Identify which cell holds the provided text, then report its (x, y) central coordinate. 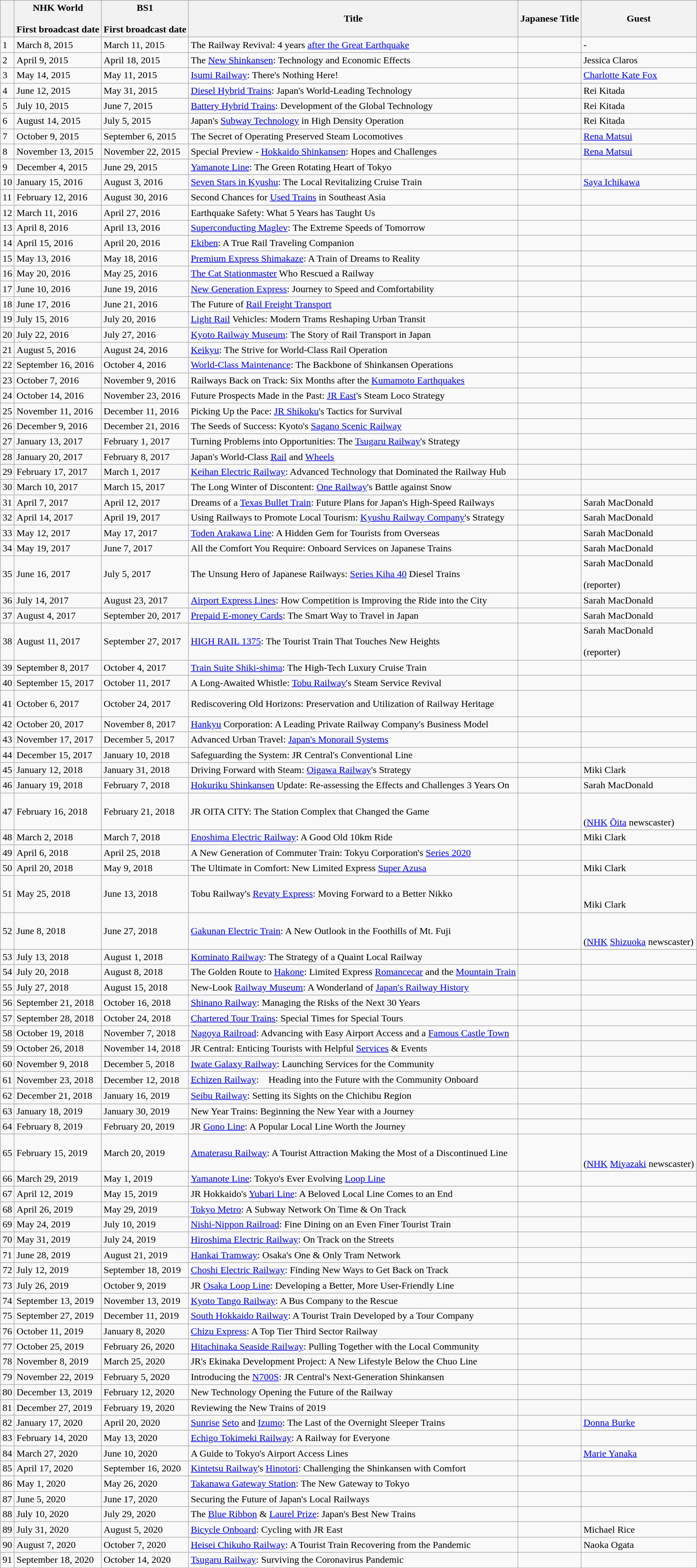
January 20, 2017 (58, 456)
(NHK Ōita newscaster) (639, 811)
The Unsung Hero of Japanese Railways: Series Kiha 40 Diesel Trains (353, 574)
January 18, 2019 (58, 1111)
November 13, 2015 (58, 151)
March 11, 2015 (145, 45)
NHK WorldFirst broadcast date (58, 19)
August 24, 2016 (145, 350)
Sunrise Seto and Izumo: The Last of the Overnight Sleeper Trains (353, 1423)
Echigo Tokimeki Railway: A Railway for Everyone (353, 1438)
March 2, 2018 (58, 837)
April 15, 2016 (58, 243)
Future Prospects Made in the Past: JR East's Steam Loco Strategy (353, 396)
April 6, 2018 (58, 853)
31 (7, 502)
April 25, 2018 (145, 853)
August 5, 2020 (145, 1530)
48 (7, 837)
June 27, 2018 (145, 931)
February 8, 2017 (145, 456)
June 16, 2017 (58, 574)
January 31, 2018 (145, 770)
Keihan Electric Railway: Advanced Technology that Dominated the Railway Hub (353, 472)
December 12, 2018 (145, 1080)
August 4, 2017 (58, 615)
51 (7, 894)
8 (7, 151)
73 (7, 1285)
May 20, 2016 (58, 274)
September 8, 2017 (58, 668)
February 26, 2020 (145, 1346)
Driving Forward with Steam: Oigawa Railway's Strategy (353, 770)
November 9, 2018 (58, 1064)
26 (7, 426)
16 (7, 274)
October 9, 2015 (58, 136)
32 (7, 518)
August 30, 2016 (145, 197)
November 7, 2018 (145, 1033)
New Technology Opening the Future of the Railway (353, 1392)
February 16, 2018 (58, 811)
December 5, 2018 (145, 1064)
April 20, 2016 (145, 243)
Hankai Tramway: Osaka's One & Only Tram Network (353, 1255)
77 (7, 1346)
72 (7, 1270)
November 9, 2016 (145, 380)
20 (7, 335)
Light Rail Vehicles: Modern Trams Reshaping Urban Transit (353, 319)
October 9, 2019 (145, 1285)
June 10, 2020 (145, 1453)
47 (7, 811)
March 29, 2019 (58, 1179)
15 (7, 258)
Train Suite Shiki-shima: The High-Tech Luxury Cruise Train (353, 668)
March 25, 2020 (145, 1362)
Airport Express Lines: How Competition is Improving the Ride into the City (353, 600)
59 (7, 1048)
Amaterasu Railway: A Tourist Attraction Making the Most of a Discontinued Line (353, 1152)
Special Preview - Hokkaido Shinkansen: Hopes and Challenges (353, 151)
March 8, 2015 (58, 45)
Hiroshima Electric Railway: On Track on the Streets (353, 1240)
August 15, 2018 (145, 987)
January 12, 2018 (58, 770)
44 (7, 755)
The Long Winter of Discontent: One Railway's Battle against Snow (353, 487)
56 (7, 1003)
May 25, 2016 (145, 274)
July 29, 2020 (145, 1514)
Isumi Railway: There's Nothing Here! (353, 75)
69 (7, 1225)
May 13, 2020 (145, 1438)
14 (7, 243)
November 22, 2019 (58, 1377)
75 (7, 1316)
JR Central: Enticing Tourists with Helpful Services & Events (353, 1048)
Toden Arakawa Line: A Hidden Gem for Tourists from Overseas (353, 533)
63 (7, 1111)
24 (7, 396)
66 (7, 1179)
82 (7, 1423)
10 (7, 182)
Gakunan Electric Train: A New Outlook in the Foothills of Mt. Fuji (353, 931)
May 24, 2019 (58, 1225)
91 (7, 1560)
78 (7, 1362)
2 (7, 60)
Second Chances for Used Trains in Southeast Asia (353, 197)
May 26, 2020 (145, 1484)
38 (7, 642)
May 15, 2019 (145, 1194)
January 17, 2020 (58, 1423)
August 5, 2016 (58, 350)
Picking Up the Pace: JR Shikoku's Tactics for Survival (353, 411)
JR Hokkaido's Yubari Line: A Beloved Local Line Comes to an End (353, 1194)
9 (7, 167)
Reviewing the New Trains of 2019 (353, 1407)
86 (7, 1484)
July 10, 2020 (58, 1514)
June 7, 2017 (145, 548)
Securing the Future of Japan's Local Railways (353, 1499)
83 (7, 1438)
June 8, 2018 (58, 931)
November 11, 2016 (58, 411)
February 7, 2018 (145, 785)
May 13, 2016 (58, 258)
April 27, 2016 (145, 213)
July 15, 2016 (58, 319)
May 29, 2019 (145, 1209)
7 (7, 136)
July 10, 2019 (145, 1225)
December 21, 2018 (58, 1096)
46 (7, 785)
39 (7, 668)
June 17, 2020 (145, 1499)
4 (7, 91)
11 (7, 197)
December 27, 2019 (58, 1407)
Takanawa Gateway Station: The New Gateway to Tokyo (353, 1484)
December 13, 2019 (58, 1392)
February 8, 2019 (58, 1126)
Kintetsu Railway's Hinotori: Challenging the Shinkansen with Comfort (353, 1469)
June 5, 2020 (58, 1499)
January 30, 2019 (145, 1111)
April 19, 2017 (145, 518)
June 17, 2016 (58, 304)
67 (7, 1194)
5 (7, 106)
53 (7, 957)
March 1, 2017 (145, 472)
May 1, 2020 (58, 1484)
54 (7, 972)
Naoka Ogata (639, 1545)
July 5, 2017 (145, 574)
September 27, 2019 (58, 1316)
57 (7, 1018)
JR Gono Line: A Popular Local Line Worth the Journey (353, 1126)
Using Railways to Promote Local Tourism: Kyushu Railway Company's Strategy (353, 518)
13 (7, 228)
Donna Burke (639, 1423)
Prepaid E-money Cards: The Smart Way to Travel in Japan (353, 615)
June 28, 2019 (58, 1255)
34 (7, 548)
April 7, 2017 (58, 502)
Tobu Railway's Revaty Express: Moving Forward to a Better Nikko (353, 894)
March 11, 2016 (58, 213)
January 13, 2017 (58, 441)
April 9, 2015 (58, 60)
Ekiben: A True Rail Traveling Companion (353, 243)
Chartered Tour Trains: Special Times for Special Tours (353, 1018)
Seven Stars in Kyushu: The Local Revitalizing Cruise Train (353, 182)
July 14, 2017 (58, 600)
December 9, 2016 (58, 426)
81 (7, 1407)
71 (7, 1255)
50 (7, 868)
Kominato Railway: The Strategy of a Quaint Local Railway (353, 957)
February 14, 2020 (58, 1438)
April 20, 2020 (145, 1423)
June 12, 2015 (58, 91)
22 (7, 365)
40 (7, 683)
December 5, 2017 (145, 739)
May 12, 2017 (58, 533)
Guest (639, 19)
25 (7, 411)
March 20, 2019 (145, 1152)
June 21, 2016 (145, 304)
12 (7, 213)
A New Generation of Commuter Train: Tokyu Corporation's Series 2020 (353, 853)
September 13, 2019 (58, 1301)
November 13, 2019 (145, 1301)
March 7, 2018 (145, 837)
Yamanote Line: The Green Rotating Heart of Tokyo (353, 167)
South Hokkaido Railway: A Tourist Train Developed by a Tour Company (353, 1316)
The Seeds of Success: Kyoto's Sagano Scenic Railway (353, 426)
The Future of Rail Freight Transport (353, 304)
JR's Ekinaka Development Project: A New Lifestyle Below the Chuo Line (353, 1362)
74 (7, 1301)
July 24, 2019 (145, 1240)
84 (7, 1453)
64 (7, 1126)
September 18, 2019 (145, 1270)
Shinano Railway: Managing the Risks of the Next 30 Years (353, 1003)
49 (7, 853)
September 28, 2018 (58, 1018)
(NHK Shizuoka newscaster) (639, 931)
Japan's World-Class Rail and Wheels (353, 456)
July 5, 2015 (145, 121)
May 9, 2018 (145, 868)
August 23, 2017 (145, 600)
April 17, 2020 (58, 1469)
August 1, 2018 (145, 957)
January 8, 2020 (145, 1331)
February 15, 2019 (58, 1152)
80 (7, 1392)
November 8, 2017 (145, 724)
August 3, 2016 (145, 182)
JR Osaka Loop Line: Developing a Better, More User-Friendly Line (353, 1285)
Kyoto Tango Railway: A Bus Company to the Rescue (353, 1301)
55 (7, 987)
21 (7, 350)
Michael Rice (639, 1530)
February 12, 2020 (145, 1392)
October 7, 2020 (145, 1545)
30 (7, 487)
October 19, 2018 (58, 1033)
September 16, 2020 (145, 1469)
April 13, 2016 (145, 228)
February 17, 2017 (58, 472)
February 20, 2019 (145, 1126)
January 16, 2019 (145, 1096)
June 10, 2016 (58, 289)
42 (7, 724)
April 12, 2019 (58, 1194)
February 19, 2020 (145, 1407)
September 27, 2017 (145, 642)
Seibu Railway: Setting its Sights on the Chichibu Region (353, 1096)
October 16, 2018 (145, 1003)
November 17, 2017 (58, 739)
July 26, 2019 (58, 1285)
May 31, 2015 (145, 91)
June 13, 2018 (145, 894)
October 4, 2016 (145, 365)
August 11, 2017 (58, 642)
December 11, 2016 (145, 411)
90 (7, 1545)
October 11, 2019 (58, 1331)
Kyoto Railway Museum: The Story of Rail Transport in Japan (353, 335)
Diesel Hybrid Trains: Japan's World-Leading Technology (353, 91)
October 14, 2020 (145, 1560)
September 6, 2015 (145, 136)
1 (7, 45)
35 (7, 574)
88 (7, 1514)
Jessica Claros (639, 60)
The Railway Revival: 4 years after the Great Earthquake (353, 45)
October 25, 2019 (58, 1346)
New-Look Railway Museum: A Wonderland of Japan's Railway History (353, 987)
October 24, 2017 (145, 704)
April 26, 2019 (58, 1209)
52 (7, 931)
Saya Ichikawa (639, 182)
September 16, 2016 (58, 365)
February 12, 2016 (58, 197)
Earthquake Safety: What 5 Years has Taught Us (353, 213)
The New Shinkansen: Technology and Economic Effects (353, 60)
Safeguarding the System: JR Central's Conventional Line (353, 755)
Enoshima Electric Railway: A Good Old 10km Ride (353, 837)
Choshi Electric Railway: Finding New Ways to Get Back on Track (353, 1270)
October 11, 2017 (145, 683)
All the Comfort You Require: Onboard Services on Japanese Trains (353, 548)
79 (7, 1377)
January 19, 2018 (58, 785)
January 10, 2018 (145, 755)
July 10, 2015 (58, 106)
17 (7, 289)
September 18, 2020 (58, 1560)
October 14, 2016 (58, 396)
37 (7, 615)
Railways Back on Track: Six Months after the Kumamoto Earthquakes (353, 380)
Dreams of a Texas Bullet Train: Future Plans for Japan's High-Speed Railways (353, 502)
36 (7, 600)
Premium Express Shimakaze: A Train of Dreams to Reality (353, 258)
June 19, 2016 (145, 289)
65 (7, 1152)
July 27, 2016 (145, 335)
August 7, 2020 (58, 1545)
18 (7, 304)
(NHK Miyazaki newscaster) (639, 1152)
December 15, 2017 (58, 755)
November 14, 2018 (145, 1048)
May 11, 2015 (145, 75)
19 (7, 319)
- (639, 45)
Iwate Galaxy Railway: Launching Services for the Community (353, 1064)
33 (7, 533)
A Long-Awaited Whistle: Tobu Railway's Steam Service Revival (353, 683)
85 (7, 1469)
HIGH RAIL 1375: The Tourist Train That Touches New Heights (353, 642)
Superconducting Maglev: The Extreme Speeds of Tomorrow (353, 228)
December 11, 2019 (145, 1316)
Japan's Subway Technology in High Density Operation (353, 121)
Hankyu Corporation: A Leading Private Railway Company's Business Model (353, 724)
November 23, 2018 (58, 1080)
April 8, 2016 (58, 228)
March 27, 2020 (58, 1453)
May 25, 2018 (58, 894)
January 15, 2016 (58, 182)
The Ultimate in Comfort: New Limited Express Super Azusa (353, 868)
New Year Trains: Beginning the New Year with a Journey (353, 1111)
Japanese Title (550, 19)
September 20, 2017 (145, 615)
July 20, 2016 (145, 319)
Introducing the N700S: JR Central's Next-Generation Shinkansen (353, 1377)
The Cat Stationmaster Who Rescued a Railway (353, 274)
Echizen Railway: Heading into the Future with the Community Onboard (353, 1080)
April 14, 2017 (58, 518)
87 (7, 1499)
Yamanote Line: Tokyo's Ever Evolving Loop Line (353, 1179)
28 (7, 456)
89 (7, 1530)
45 (7, 770)
Nagoya Railroad: Advancing with Easy Airport Access and a Famous Castle Town (353, 1033)
Marie Yanaka (639, 1453)
November 8, 2019 (58, 1362)
August 8, 2018 (145, 972)
May 18, 2016 (145, 258)
58 (7, 1033)
Tsugaru Railway: Surviving the Coronavirus Pandemic (353, 1560)
October 7, 2016 (58, 380)
July 12, 2019 (58, 1270)
December 21, 2016 (145, 426)
November 23, 2016 (145, 396)
June 7, 2015 (145, 106)
Rediscovering Old Horizons: Preservation and Utilization of Railway Heritage (353, 704)
76 (7, 1331)
23 (7, 380)
Nishi-Nippon Railroad: Fine Dining on an Even Finer Tourist Train (353, 1225)
July 20, 2018 (58, 972)
Turning Problems into Opportunities: The Tsugaru Railway's Strategy (353, 441)
Advanced Urban Travel: Japan's Monorail Systems (353, 739)
May 31, 2019 (58, 1240)
Keikyu: The Strive for World-Class Rail Operation (353, 350)
41 (7, 704)
September 15, 2017 (58, 683)
Tokyo Metro: A Subway Network On Time & On Track (353, 1209)
Hitachinaka Seaside Railway: Pulling Together with the Local Community (353, 1346)
Hokuriku Shinkansen Update: Re-assessing the Effects and Challenges 3 Years On (353, 785)
October 4, 2017 (145, 668)
March 10, 2017 (58, 487)
3 (7, 75)
New Generation Express: Journey to Speed and Comfortability (353, 289)
May 1, 2019 (145, 1179)
July 22, 2016 (58, 335)
The Secret of Operating Preserved Steam Locomotives (353, 136)
November 22, 2015 (145, 151)
World-Class Maintenance: The Backbone of Shinkansen Operations (353, 365)
27 (7, 441)
Charlotte Kate Fox (639, 75)
May 17, 2017 (145, 533)
The Golden Route to Hakone: Limited Express Romancecar and the Mountain Train (353, 972)
October 6, 2017 (58, 704)
December 4, 2015 (58, 167)
March 15, 2017 (145, 487)
February 21, 2018 (145, 811)
February 1, 2017 (145, 441)
JR OITA CITY: The Station Complex that Changed the Game (353, 811)
70 (7, 1240)
Bicycle Onboard: Cycling with JR East (353, 1530)
June 29, 2015 (145, 167)
July 13, 2018 (58, 957)
62 (7, 1096)
29 (7, 472)
August 14, 2015 (58, 121)
October 26, 2018 (58, 1048)
July 27, 2018 (58, 987)
September 21, 2018 (58, 1003)
43 (7, 739)
6 (7, 121)
May 14, 2015 (58, 75)
Battery Hybrid Trains: Development of the Global Technology (353, 106)
May 19, 2017 (58, 548)
Title (353, 19)
April 18, 2015 (145, 60)
April 12, 2017 (145, 502)
BS1First broadcast date (145, 19)
Chizu Express: A Top Tier Third Sector Railway (353, 1331)
August 21, 2019 (145, 1255)
Heisei Chikuho Railway: A Tourist Train Recovering from the Pandemic (353, 1545)
October 24, 2018 (145, 1018)
60 (7, 1064)
68 (7, 1209)
The Blue Ribbon & Laurel Prize: Japan's Best New Trains (353, 1514)
April 20, 2018 (58, 868)
October 20, 2017 (58, 724)
61 (7, 1080)
February 5, 2020 (145, 1377)
A Guide to Tokyo's Airport Access Lines (353, 1453)
July 31, 2020 (58, 1530)
